For the text-containing cell, return its midpoint in (x, y) coordinate format. 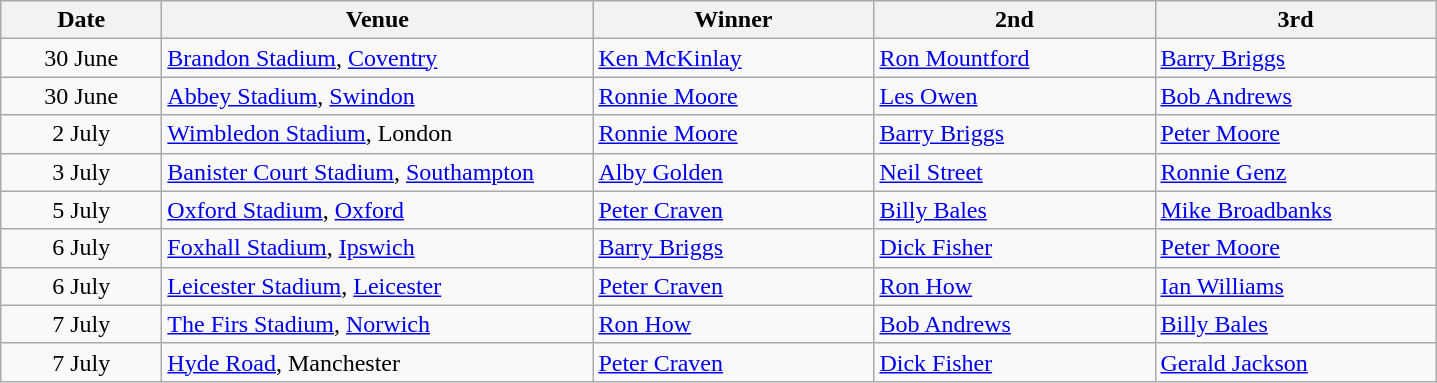
5 July (82, 210)
3 July (82, 172)
2nd (1014, 20)
3rd (1296, 20)
Abbey Stadium, Swindon (378, 96)
Les Owen (1014, 96)
Alby Golden (734, 172)
Ron Mountford (1014, 58)
Ronnie Genz (1296, 172)
The Firs Stadium, Norwich (378, 324)
Leicester Stadium, Leicester (378, 286)
Gerald Jackson (1296, 362)
Neil Street (1014, 172)
Foxhall Stadium, Ipswich (378, 248)
Oxford Stadium, Oxford (378, 210)
Brandon Stadium, Coventry (378, 58)
Banister Court Stadium, Southampton (378, 172)
Date (82, 20)
Hyde Road, Manchester (378, 362)
Wimbledon Stadium, London (378, 134)
Venue (378, 20)
Mike Broadbanks (1296, 210)
2 July (82, 134)
Ian Williams (1296, 286)
Ken McKinlay (734, 58)
Winner (734, 20)
